Capture the cell that displays the provided text and extract its [x, y] central coordinate. 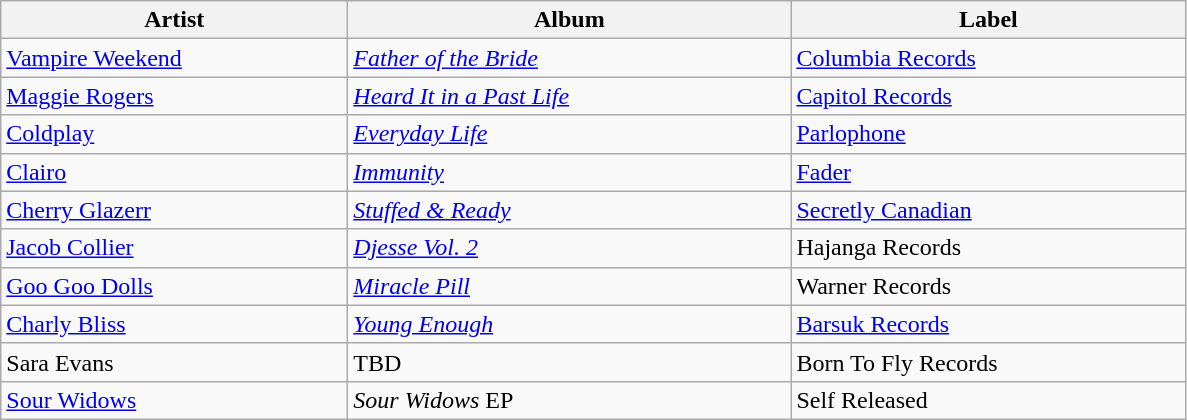
Vampire Weekend [174, 58]
TBD [570, 362]
Djesse Vol. 2 [570, 248]
Charly Bliss [174, 324]
Parlophone [988, 134]
Hajanga Records [988, 248]
Coldplay [174, 134]
Clairo [174, 172]
Maggie Rogers [174, 96]
Sara Evans [174, 362]
Young Enough [570, 324]
Sour Widows EP [570, 400]
Artist [174, 20]
Born To Fly Records [988, 362]
Heard It in a Past Life [570, 96]
Label [988, 20]
Album [570, 20]
Fader [988, 172]
Barsuk Records [988, 324]
Self Released [988, 400]
Capitol Records [988, 96]
Immunity [570, 172]
Miracle Pill [570, 286]
Warner Records [988, 286]
Everyday Life [570, 134]
Secretly Canadian [988, 210]
Goo Goo Dolls [174, 286]
Father of the Bride [570, 58]
Columbia Records [988, 58]
Sour Widows [174, 400]
Stuffed & Ready [570, 210]
Cherry Glazerr [174, 210]
Jacob Collier [174, 248]
